Return the (X, Y) coordinate for the center point of the cell that contains the specified text.  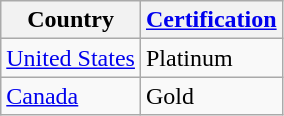
Canada (71, 96)
United States (71, 58)
Certification (211, 20)
Gold (211, 96)
Platinum (211, 58)
Country (71, 20)
